Detect which cell encompasses the target text, then output its (x, y) center coordinate. 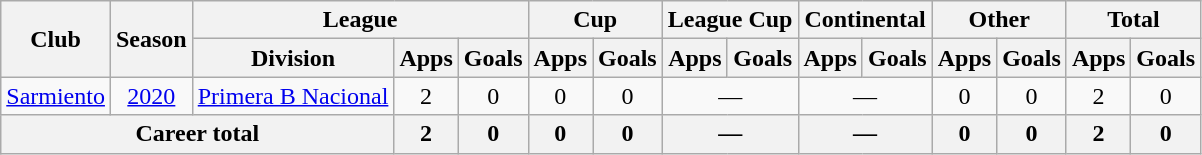
Cup (595, 20)
Season (151, 39)
Career total (198, 134)
League Cup (730, 20)
League (360, 20)
2020 (151, 96)
Continental (865, 20)
Sarmiento (56, 96)
Primera B Nacional (293, 96)
Club (56, 39)
Total (1133, 20)
Division (293, 58)
Other (999, 20)
